Determine the [x, y] coordinate at the center of the cell enclosing the given text.  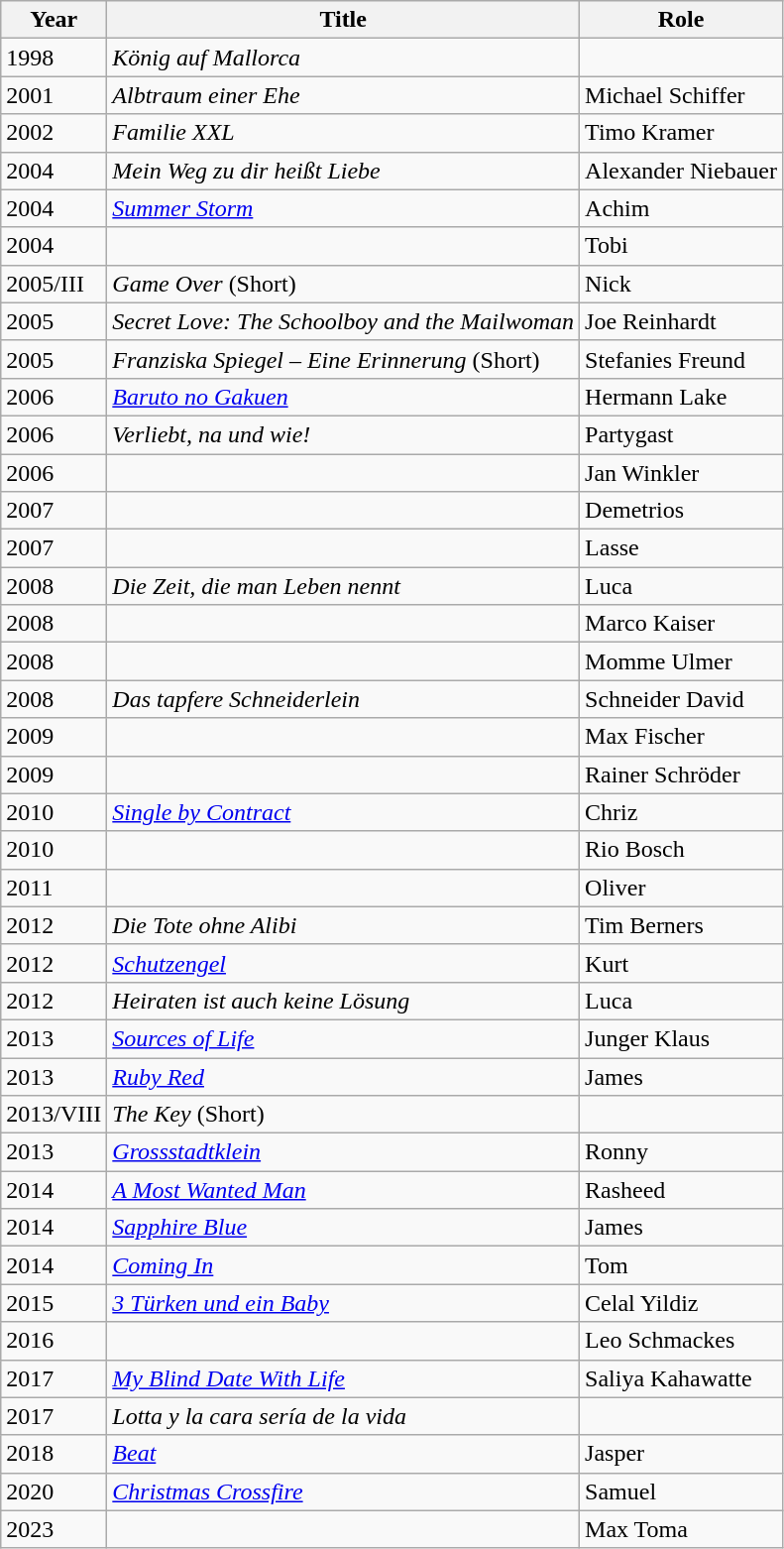
Max Toma [682, 1529]
2005/III [54, 284]
Game Over (Short) [343, 284]
Max Fischer [682, 737]
Baruto no Gakuen [343, 397]
Familie XXL [343, 133]
Marco Kaiser [682, 624]
Kurt [682, 963]
Jan Winkler [682, 473]
Momme Ulmer [682, 661]
Partygast [682, 434]
Ronny [682, 1152]
Hermann Lake [682, 397]
Single by Contract [343, 812]
Year [54, 20]
Sapphire Blue [343, 1228]
Celal Yildiz [682, 1303]
Tobi [682, 246]
2020 [54, 1491]
Ruby Red [343, 1076]
Jasper [682, 1454]
2011 [54, 888]
Joe Reinhardt [682, 321]
Schutzengel [343, 963]
Christmas Crossfire [343, 1491]
Lasse [682, 548]
Stefanies Freund [682, 359]
2013/VIII [54, 1115]
2023 [54, 1529]
Grossstadtklein [343, 1152]
Das tapfere Schneiderlein [343, 699]
2001 [54, 95]
König auf Mallorca [343, 58]
Verliebt, na und wie! [343, 434]
Secret Love: The Schoolboy and the Mailwoman [343, 321]
Chriz [682, 812]
Franziska Spiegel – Eine Erinnerung (Short) [343, 359]
Timo Kramer [682, 133]
Achim [682, 208]
Beat [343, 1454]
Rainer Schröder [682, 774]
A Most Wanted Man [343, 1190]
Michael Schiffer [682, 95]
Albtraum einer Ehe [343, 95]
Summer Storm [343, 208]
My Blind Date With Life [343, 1378]
Tim Berners [682, 925]
Junger Klaus [682, 1038]
Title [343, 20]
Coming In [343, 1265]
The Key (Short) [343, 1115]
Oliver [682, 888]
2015 [54, 1303]
Die Zeit, die man Leben nennt [343, 586]
2016 [54, 1341]
Lotta y la cara sería de la vida [343, 1416]
Tom [682, 1265]
Die Tote ohne Alibi [343, 925]
Rio Bosch [682, 850]
Alexander Niebauer [682, 171]
Role [682, 20]
Schneider David [682, 699]
Sources of Life [343, 1038]
Heiraten ist auch keine Lösung [343, 1001]
3 Türken und ein Baby [343, 1303]
Nick [682, 284]
1998 [54, 58]
Samuel [682, 1491]
Mein Weg zu dir heißt Liebe [343, 171]
2002 [54, 133]
Leo Schmackes [682, 1341]
2018 [54, 1454]
Saliya Kahawatte [682, 1378]
Rasheed [682, 1190]
Demetrios [682, 511]
